Provide the (x, y) coordinate of the cell's center where the given text is located.  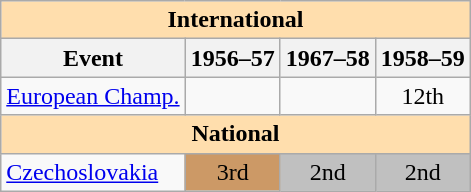
12th (422, 96)
National (236, 134)
Czechoslovakia (93, 172)
International (236, 20)
1967–58 (328, 58)
1956–57 (232, 58)
European Champ. (93, 96)
Event (93, 58)
1958–59 (422, 58)
3rd (232, 172)
